Return [x, y] of the center of cell containing provided text 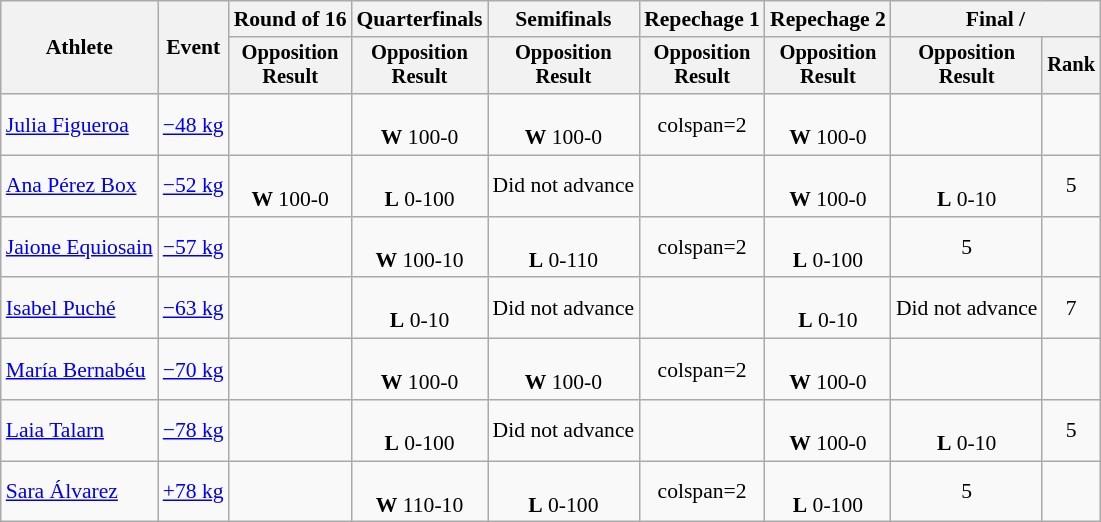
Athlete [80, 48]
W 110-10 [420, 492]
Rank [1071, 66]
+78 kg [194, 492]
Jaione Equiosain [80, 248]
Laia Talarn [80, 430]
−70 kg [194, 370]
L 0-110 [564, 248]
Ana Pérez Box [80, 186]
−52 kg [194, 186]
María Bernabéu [80, 370]
W 100-10 [420, 248]
−48 kg [194, 124]
Sara Álvarez [80, 492]
Semifinals [564, 19]
−57 kg [194, 248]
7 [1071, 308]
Isabel Puché [80, 308]
Quarterfinals [420, 19]
Round of 16 [290, 19]
Final / [996, 19]
Repechage 1 [702, 19]
Julia Figueroa [80, 124]
Event [194, 48]
−78 kg [194, 430]
Repechage 2 [828, 19]
−63 kg [194, 308]
